Find where the given text appears and provide that cell's center as (x, y) coordinate. 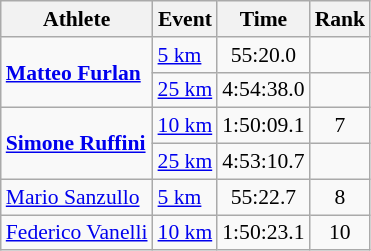
7 (340, 126)
8 (340, 197)
Mario Sanzullo (77, 197)
4:54:38.0 (263, 90)
Federico Vanelli (77, 233)
Simone Ruffini (77, 144)
55:20.0 (263, 55)
Time (263, 19)
4:53:10.7 (263, 162)
Matteo Furlan (77, 72)
10 (340, 233)
Event (186, 19)
55:22.7 (263, 197)
Rank (340, 19)
Athlete (77, 19)
1:50:23.1 (263, 233)
1:50:09.1 (263, 126)
